Search for the cell housing the specified text and yield its (X, Y) center coordinate. 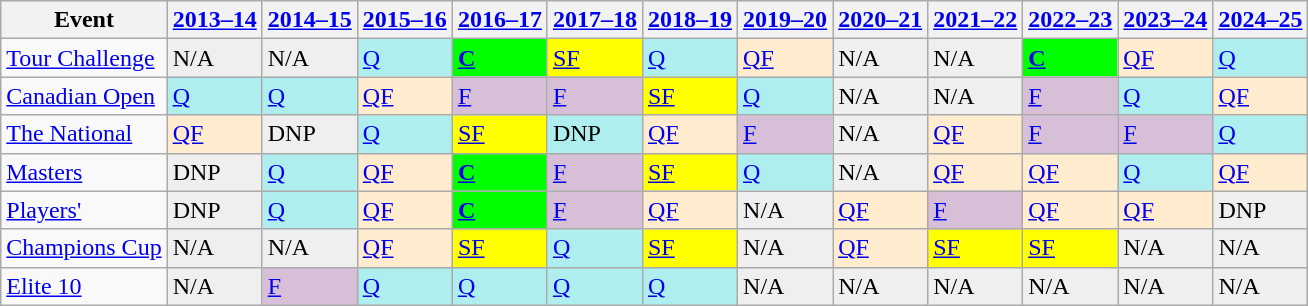
The National (84, 134)
2015–16 (404, 20)
2021–22 (976, 20)
2024–25 (1260, 20)
Masters (84, 172)
2023–24 (1166, 20)
Elite 10 (84, 286)
2022–23 (1070, 20)
Tour Challenge (84, 58)
2014–15 (310, 20)
2017–18 (594, 20)
Event (84, 20)
2016–17 (500, 20)
2020–21 (880, 20)
2018–19 (690, 20)
Canadian Open (84, 96)
2019–20 (786, 20)
Players' (84, 210)
2013–14 (214, 20)
Champions Cup (84, 248)
